Determine the (X, Y) coordinate at the center of the cell enclosing the given text.  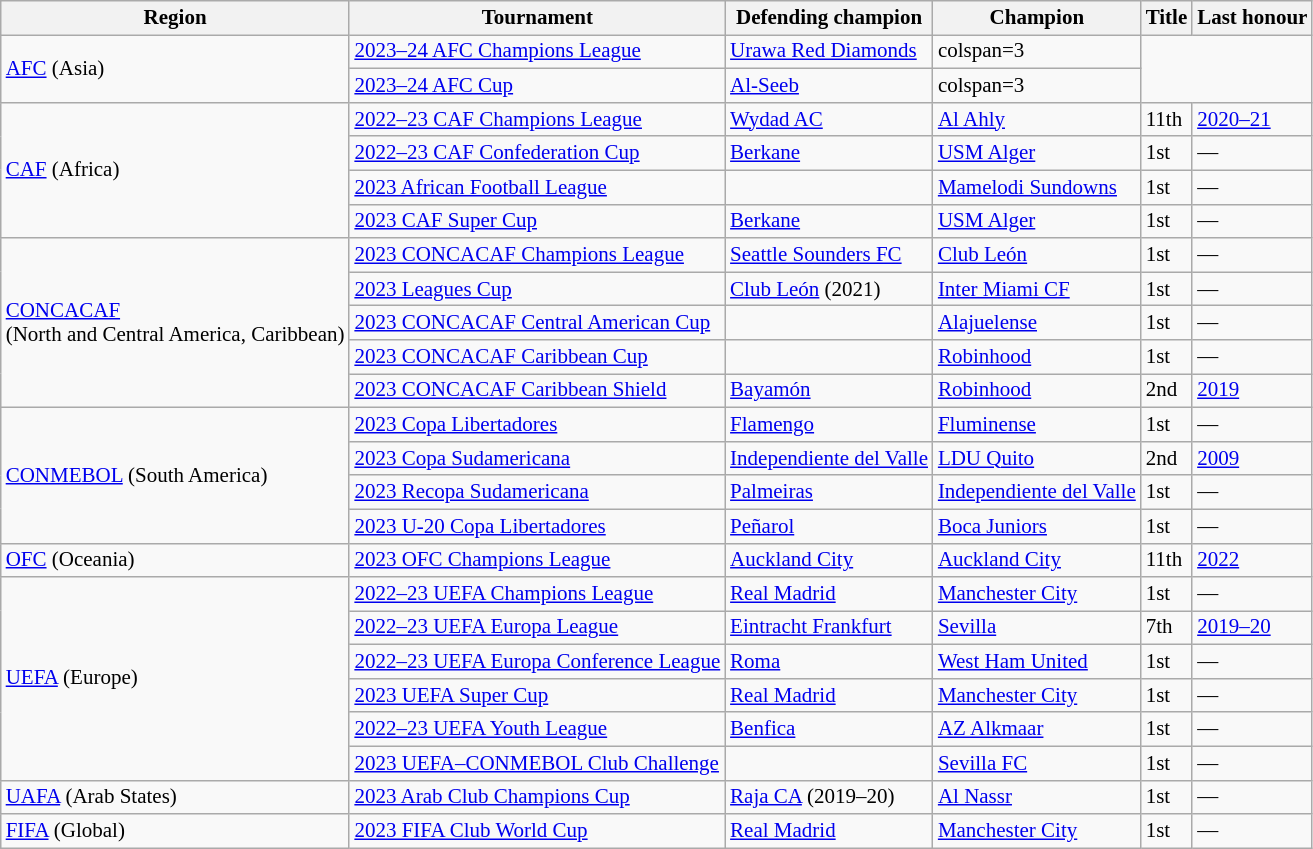
FIFA (Global) (176, 831)
Raja CA (2019–20) (829, 797)
Last honour (1252, 18)
2022–23 CAF Champions League (537, 119)
CONMEBOL (South America) (176, 475)
Club León (2021) (829, 289)
2019 (1252, 391)
AFC (Asia) (176, 69)
Bayamón (829, 391)
Tournament (537, 18)
Inter Miami CF (1037, 289)
CAF (Africa) (176, 170)
Al-Seeb (829, 86)
2020–21 (1252, 119)
2023 Leagues Cup (537, 289)
Urawa Red Diamonds (829, 52)
2023 FIFA Club World Cup (537, 831)
2023 Copa Libertadores (537, 424)
West Ham United (1037, 662)
2019–20 (1252, 628)
Al Ahly (1037, 119)
2023–24 AFC Champions League (537, 52)
UAFA (Arab States) (176, 797)
2022–23 UEFA Europa Conference League (537, 662)
OFC (Oceania) (176, 560)
2023 CONCACAF Central American Cup (537, 323)
Mamelodi Sundowns (1037, 187)
2023 UEFA–CONMEBOL Club Challenge (537, 763)
Fluminense (1037, 424)
AZ Alkmaar (1037, 729)
2023–24 AFC Cup (537, 86)
2022–23 UEFA Youth League (537, 729)
Region (176, 18)
2023 CONCACAF Champions League (537, 255)
CONCACAF(North and Central America, Caribbean) (176, 322)
Seattle Sounders FC (829, 255)
Flamengo (829, 424)
Roma (829, 662)
Club León (1037, 255)
2023 CONCACAF Caribbean Cup (537, 357)
Al Nassr (1037, 797)
Champion (1037, 18)
2022–23 UEFA Europa League (537, 628)
2023 Arab Club Champions Cup (537, 797)
2022 (1252, 560)
7th (1167, 628)
2023 Recopa Sudamericana (537, 492)
Benfica (829, 729)
2023 African Football League (537, 187)
Wydad AC (829, 119)
Defending champion (829, 18)
Palmeiras (829, 492)
2009 (1252, 458)
Title (1167, 18)
UEFA (Europe) (176, 678)
Eintracht Frankfurt (829, 628)
Peñarol (829, 526)
Sevilla (1037, 628)
2023 CAF Super Cup (537, 221)
2022–23 UEFA Champions League (537, 594)
Boca Juniors (1037, 526)
Alajuelense (1037, 323)
2023 CONCACAF Caribbean Shield (537, 391)
2023 UEFA Super Cup (537, 696)
2023 U-20 Copa Libertadores (537, 526)
LDU Quito (1037, 458)
Sevilla FC (1037, 763)
2023 OFC Champions League (537, 560)
2023 Copa Sudamericana (537, 458)
2022–23 CAF Confederation Cup (537, 153)
